Locate the cell with the specified text and output its [X, Y] center coordinate. 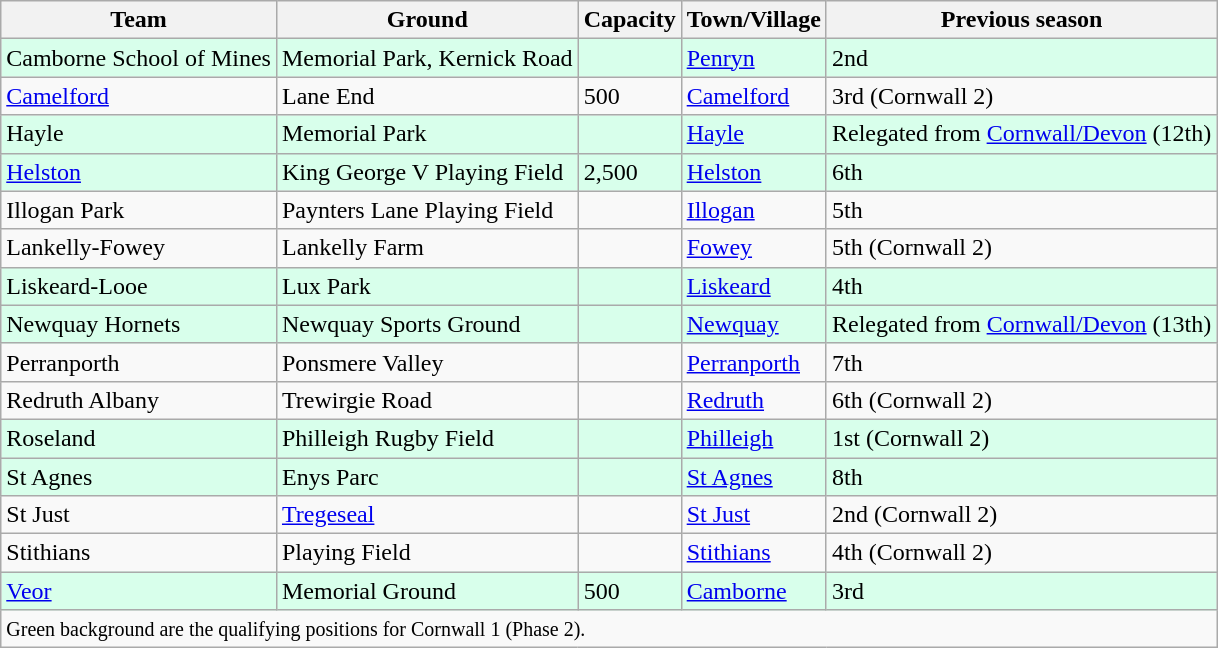
Paynters Lane Playing Field [427, 210]
Team [139, 20]
Enys Parc [427, 477]
Green background are the qualifying positions for Cornwall 1 (Phase 2). [609, 629]
Trewirgie Road [427, 400]
Lane End [427, 96]
5th (Cornwall 2) [1021, 248]
Relegated from Cornwall/Devon (13th) [1021, 324]
Newquay [754, 324]
Philleigh Rugby Field [427, 438]
6th (Cornwall 2) [1021, 400]
2,500 [630, 172]
Playing Field [427, 553]
Tregeseal [427, 515]
Lux Park [427, 286]
4th (Cornwall 2) [1021, 553]
3rd (Cornwall 2) [1021, 96]
Ponsmere Valley [427, 362]
8th [1021, 477]
Veor [139, 591]
Fowey [754, 248]
2nd [1021, 58]
Camborne [754, 591]
Newquay Sports Ground [427, 324]
4th [1021, 286]
6th [1021, 172]
7th [1021, 362]
Illogan [754, 210]
Memorial Park, Kernick Road [427, 58]
Penryn [754, 58]
Memorial Ground [427, 591]
Ground [427, 20]
Capacity [630, 20]
Roseland [139, 438]
Redruth [754, 400]
Lankelly-Fowey [139, 248]
Relegated from Cornwall/Devon (12th) [1021, 134]
Camborne School of Mines [139, 58]
King George V Playing Field [427, 172]
Town/Village [754, 20]
Redruth Albany [139, 400]
5th [1021, 210]
Newquay Hornets [139, 324]
Memorial Park [427, 134]
2nd (Cornwall 2) [1021, 515]
3rd [1021, 591]
Liskeard [754, 286]
Philleigh [754, 438]
Previous season [1021, 20]
1st (Cornwall 2) [1021, 438]
Illogan Park [139, 210]
Lankelly Farm [427, 248]
Liskeard-Looe [139, 286]
